Detect which cell encompasses the target text, then output its (X, Y) center coordinate. 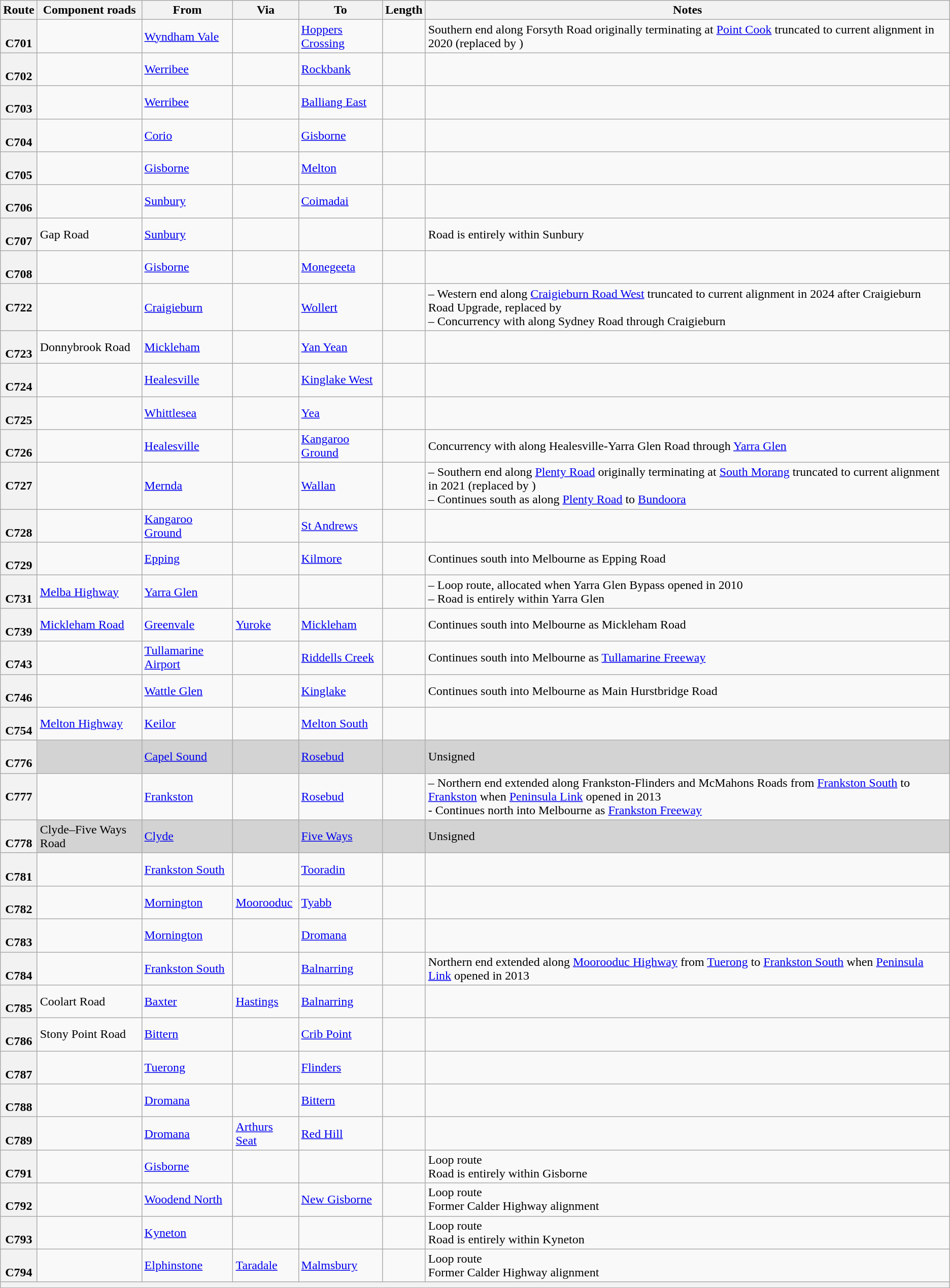
Length (404, 10)
C743 (19, 657)
C706 (19, 201)
Malmsbury (341, 1265)
C702 (19, 69)
Frankston (187, 796)
Coolart Road (89, 1001)
C722 (19, 307)
C785 (19, 1001)
Yarra Glen (187, 591)
Continues south into Melbourne as Mickleham Road (687, 625)
C777 (19, 796)
C739 (19, 625)
Keilor (187, 723)
Rockbank (341, 69)
Component roads (89, 10)
C787 (19, 1067)
C782 (19, 902)
Melba Highway (89, 591)
Taradale (266, 1265)
Kyneton (187, 1233)
Concurrency with along Healesville-Yarra Glen Road through Yarra Glen (687, 446)
Tuerong (187, 1067)
Craigieburn (187, 307)
Road is entirely within Sunbury (687, 234)
– Loop route, allocated when Yarra Glen Bypass opened in 2010– Road is entirely within Yarra Glen (687, 591)
Northern end extended along Moorooduc Highway from Tuerong to Frankston South when Peninsula Link opened in 2013 (687, 968)
Tooradin (341, 869)
Riddells Creek (341, 657)
Yea (341, 413)
Donnybrook Road (89, 347)
C783 (19, 935)
To (341, 10)
C786 (19, 1035)
C726 (19, 446)
C789 (19, 1133)
Kinglake (341, 691)
Five Ways (341, 836)
Continues south into Melbourne as Epping Road (687, 559)
C793 (19, 1233)
C729 (19, 559)
Hoppers Crossing (341, 37)
C701 (19, 37)
Continues south into Melbourne as Main Hurstbridge Road (687, 691)
Wyndham Vale (187, 37)
C754 (19, 723)
Wattle Glen (187, 691)
Wallan (341, 486)
C725 (19, 413)
Loop routeRoad is entirely within Gisborne (687, 1167)
C724 (19, 379)
Crib Point (341, 1035)
Kinglake West (341, 379)
Tyabb (341, 902)
Epping (187, 559)
Melton Highway (89, 723)
C727 (19, 486)
Notes (687, 10)
Mernda (187, 486)
Southern end along Forsyth Road originally terminating at Point Cook truncated to current alignment in 2020 (replaced by ) (687, 37)
C791 (19, 1167)
New Gisborne (341, 1199)
Red Hill (341, 1133)
Woodend North (187, 1199)
C794 (19, 1265)
Yuroke (266, 625)
C788 (19, 1101)
C731 (19, 591)
Monegeeta (341, 267)
Flinders (341, 1067)
C705 (19, 168)
Clyde (187, 836)
Stony Point Road (89, 1035)
Melton South (341, 723)
Tullamarine Airport (187, 657)
Moorooduc (266, 902)
St Andrews (341, 526)
C781 (19, 869)
Clyde–Five Ways Road (89, 836)
Baxter (187, 1001)
Continues south into Melbourne as Tullamarine Freeway (687, 657)
Loop routeRoad is entirely within Kyneton (687, 1233)
Capel Sound (187, 757)
Hastings (266, 1001)
Greenvale (187, 625)
C784 (19, 968)
C778 (19, 836)
Arthurs Seat (266, 1133)
Route (19, 10)
Melton (341, 168)
C703 (19, 102)
Elphinstone (187, 1265)
Wollert (341, 307)
Corio (187, 135)
Whittlesea (187, 413)
Balliang East (341, 102)
Kilmore (341, 559)
From (187, 10)
C776 (19, 757)
Coimadai (341, 201)
C728 (19, 526)
Mickleham Road (89, 625)
C707 (19, 234)
C792 (19, 1199)
Yan Yean (341, 347)
C723 (19, 347)
C746 (19, 691)
C704 (19, 135)
Gap Road (89, 234)
Via (266, 10)
C708 (19, 267)
